Return the [x, y] coordinate for the center point of the cell that contains the specified text.  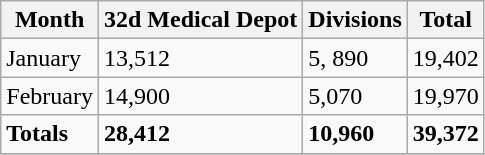
14,900 [200, 96]
19,970 [446, 96]
Total [446, 20]
Divisions [355, 20]
Totals [50, 134]
28,412 [200, 134]
10,960 [355, 134]
13,512 [200, 58]
39,372 [446, 134]
January [50, 58]
February [50, 96]
5, 890 [355, 58]
5,070 [355, 96]
19,402 [446, 58]
Month [50, 20]
32d Medical Depot [200, 20]
